Determine the [x, y] coordinate at the center of the cell enclosing the given text.  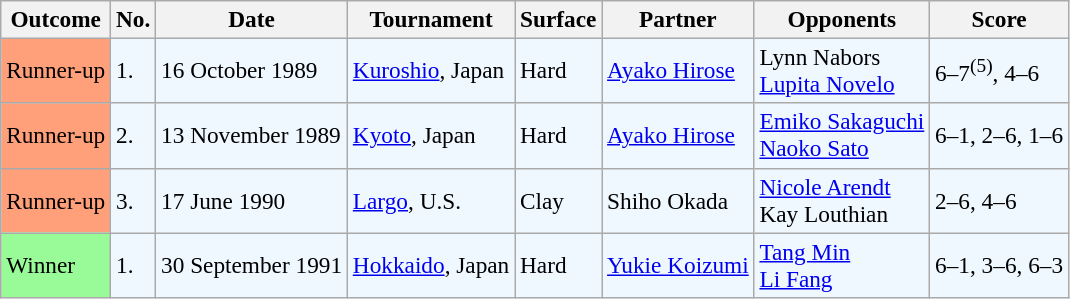
No. [134, 19]
Date [252, 19]
Score [1000, 19]
Tang Min Li Fang [842, 264]
13 November 1989 [252, 136]
Opponents [842, 19]
Clay [558, 200]
Nicole Arendt Kay Louthian [842, 200]
3. [134, 200]
6–1, 3–6, 6–3 [1000, 264]
17 June 1990 [252, 200]
Kuroshio, Japan [430, 70]
Yukie Koizumi [678, 264]
Partner [678, 19]
Hokkaido, Japan [430, 264]
Winner [56, 264]
6–7(5), 4–6 [1000, 70]
Lynn Nabors Lupita Novelo [842, 70]
Surface [558, 19]
6–1, 2–6, 1–6 [1000, 136]
Kyoto, Japan [430, 136]
Emiko Sakaguchi Naoko Sato [842, 136]
Largo, U.S. [430, 200]
2. [134, 136]
Tournament [430, 19]
Shiho Okada [678, 200]
30 September 1991 [252, 264]
2–6, 4–6 [1000, 200]
16 October 1989 [252, 70]
Outcome [56, 19]
